Return the [X, Y] coordinate for the center point of the cell that contains the specified text.  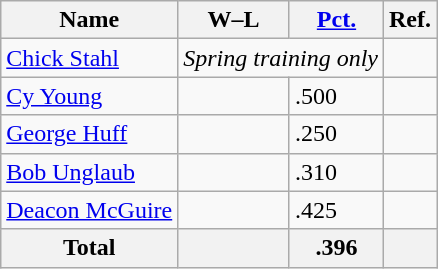
W–L [234, 20]
Cy Young [90, 96]
.425 [336, 210]
Ref. [410, 20]
Deacon McGuire [90, 210]
George Huff [90, 134]
.310 [336, 172]
Chick Stahl [90, 58]
Total [90, 248]
Name [90, 20]
.500 [336, 96]
.250 [336, 134]
Bob Unglaub [90, 172]
Spring training only [281, 58]
.396 [336, 248]
Pct. [336, 20]
